Return (x, y) of the center of cell containing provided text 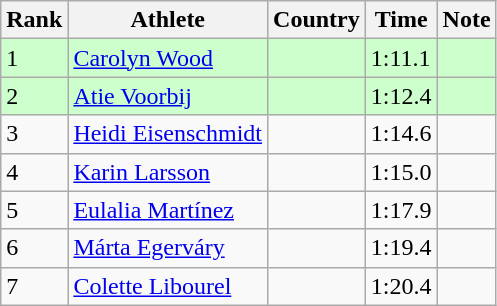
Carolyn Wood (168, 58)
Eulalia Martínez (168, 210)
Karin Larsson (168, 172)
7 (34, 286)
1 (34, 58)
Márta Egerváry (168, 248)
Note (466, 20)
1:20.4 (401, 286)
3 (34, 134)
1:17.9 (401, 210)
Atie Voorbij (168, 96)
1:15.0 (401, 172)
4 (34, 172)
6 (34, 248)
1:14.6 (401, 134)
5 (34, 210)
Country (317, 20)
2 (34, 96)
Rank (34, 20)
Colette Libourel (168, 286)
1:19.4 (401, 248)
Athlete (168, 20)
Heidi Eisenschmidt (168, 134)
Time (401, 20)
1:12.4 (401, 96)
1:11.1 (401, 58)
